Return [X, Y] of the center of cell containing provided text 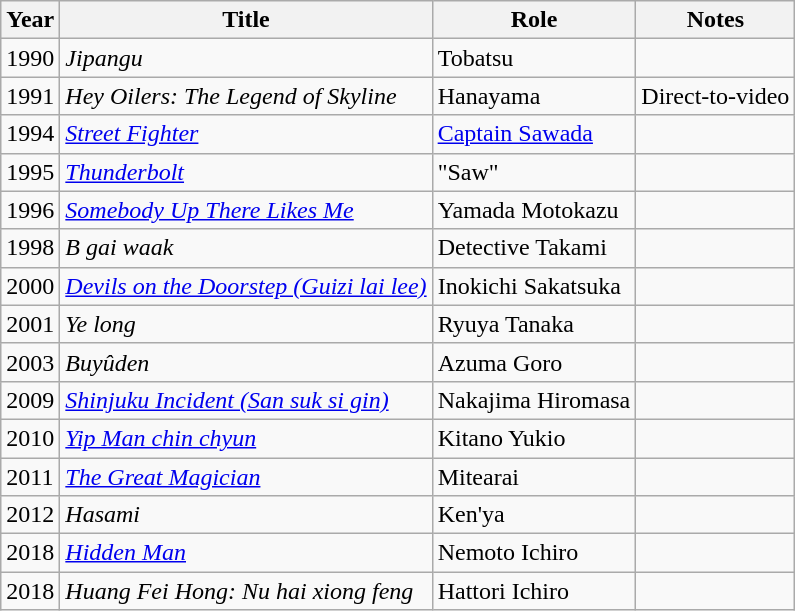
Title [246, 20]
Kitano Yukio [534, 438]
Detective Takami [534, 248]
Tobatsu [534, 58]
Buyûden [246, 362]
1991 [30, 96]
Notes [716, 20]
2000 [30, 286]
B gai waak [246, 248]
1998 [30, 248]
Mitearai [534, 477]
Huang Fei Hong: Nu hai xiong feng [246, 591]
2011 [30, 477]
Yip Man chin chyun [246, 438]
1996 [30, 210]
2009 [30, 400]
2012 [30, 515]
Year [30, 20]
1990 [30, 58]
Role [534, 20]
Azuma Goro [534, 362]
1994 [30, 134]
Ryuya Tanaka [534, 324]
Somebody Up There Likes Me [246, 210]
Direct-to-video [716, 96]
Nemoto Ichiro [534, 553]
Street Fighter [246, 134]
1995 [30, 172]
Devils on the Doorstep (Guizi lai lee) [246, 286]
Shinjuku Incident (San suk si gin) [246, 400]
2001 [30, 324]
The Great Magician [246, 477]
Thunderbolt [246, 172]
Ken'ya [534, 515]
Ye long [246, 324]
Hattori Ichiro [534, 591]
2010 [30, 438]
Inokichi Sakatsuka [534, 286]
Jipangu [246, 58]
2003 [30, 362]
Hey Oilers: The Legend of Skyline [246, 96]
Hidden Man [246, 553]
Captain Sawada [534, 134]
"Saw" [534, 172]
Hasami [246, 515]
Nakajima Hiromasa [534, 400]
Hanayama [534, 96]
Yamada Motokazu [534, 210]
